Return [x, y] of the center of cell containing provided text 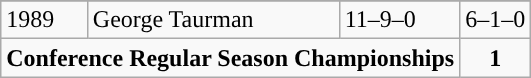
6–1–0 [496, 20]
1 [496, 58]
George Taurman [213, 20]
11–9–0 [399, 20]
Conference Regular Season Championships [230, 58]
1989 [44, 20]
